Return the [X, Y] coordinate for the center point of the cell that contains the specified text.  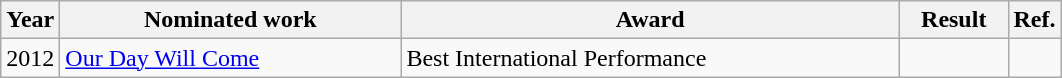
Result [954, 20]
Best International Performance [650, 58]
Ref. [1034, 20]
Our Day Will Come [230, 58]
Year [30, 20]
2012 [30, 58]
Nominated work [230, 20]
Award [650, 20]
